Scan for the cell matching the given text and deliver its [X, Y] coordinate at center. 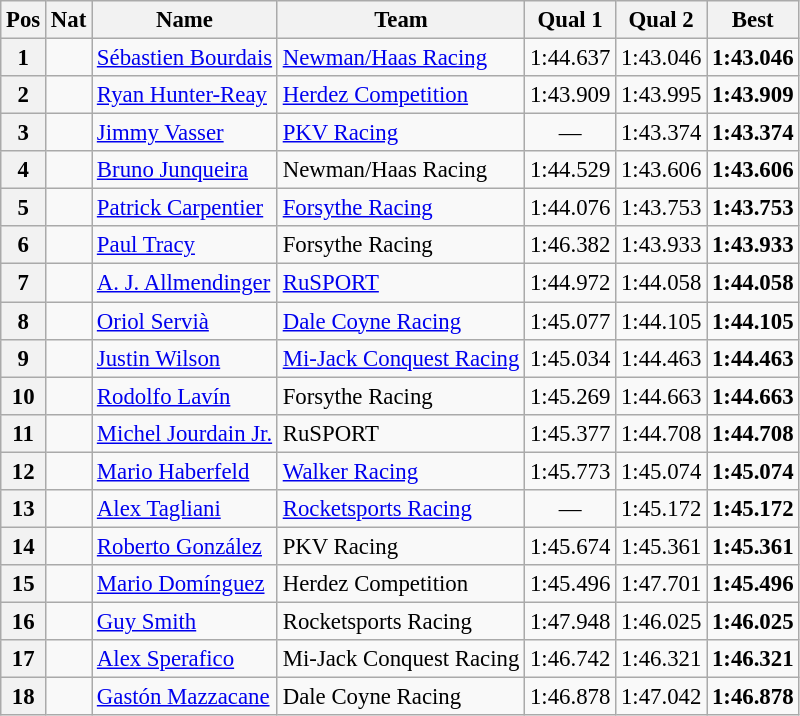
1:43.995 [662, 95]
Qual 2 [662, 20]
8 [24, 321]
1:44.972 [570, 283]
17 [24, 659]
Mario Domínguez [185, 584]
1:45.377 [570, 433]
Team [400, 20]
1:45.773 [570, 471]
1:45.077 [570, 321]
10 [24, 396]
1:46.382 [570, 245]
14 [24, 546]
1:45.269 [570, 396]
Justin Wilson [185, 358]
1:46.742 [570, 659]
Gastón Mazzacane [185, 697]
Nat [69, 20]
Paul Tracy [185, 245]
Patrick Carpentier [185, 208]
12 [24, 471]
13 [24, 509]
Pos [24, 20]
1:44.529 [570, 170]
18 [24, 697]
15 [24, 584]
Walker Racing [400, 471]
1:47.948 [570, 621]
16 [24, 621]
Alex Tagliani [185, 509]
6 [24, 245]
Roberto González [185, 546]
Ryan Hunter-Reay [185, 95]
Sébastien Bourdais [185, 58]
Jimmy Vasser [185, 133]
3 [24, 133]
11 [24, 433]
Oriol Servià [185, 321]
7 [24, 283]
9 [24, 358]
1:47.042 [662, 697]
Bruno Junqueira [185, 170]
Mario Haberfeld [185, 471]
1:44.076 [570, 208]
2 [24, 95]
Best [753, 20]
Qual 1 [570, 20]
Rodolfo Lavín [185, 396]
1:45.674 [570, 546]
Alex Sperafico [185, 659]
5 [24, 208]
Michel Jourdain Jr. [185, 433]
4 [24, 170]
Guy Smith [185, 621]
A. J. Allmendinger [185, 283]
1 [24, 58]
1:47.701 [662, 584]
1:45.034 [570, 358]
Name [185, 20]
1:44.637 [570, 58]
